Determine the [X, Y] coordinate at the center of the cell enclosing the given text.  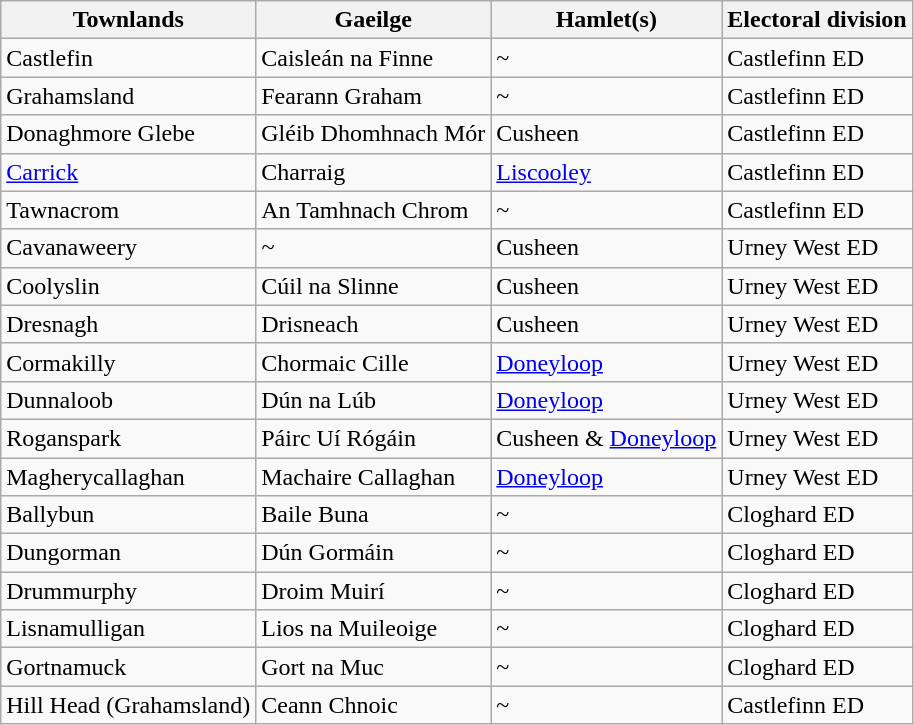
Lios na Muileoige [374, 629]
Hamlet(s) [606, 20]
Baile Buna [374, 515]
Droim Muirí [374, 591]
Cúil na Slinne [374, 286]
Coolyslin [128, 286]
Charraig [374, 172]
Drisneach [374, 324]
Ceann Chnoic [374, 705]
Lisnamulligan [128, 629]
Dún Gormáin [374, 553]
Dresnagh [128, 324]
Hill Head (Grahamsland) [128, 705]
Gort na Muc [374, 667]
Roganspark [128, 438]
Drummurphy [128, 591]
An Tamhnach Chrom [374, 210]
Dunnaloob [128, 400]
Machaire Callaghan [374, 477]
Gortnamuck [128, 667]
Carrick [128, 172]
Dungorman [128, 553]
Townlands [128, 20]
Grahamsland [128, 96]
Gaeilge [374, 20]
Cusheen & Doneyloop [606, 438]
Fearann Graham [374, 96]
Chormaic Cille [374, 362]
Castlefin [128, 58]
Liscooley [606, 172]
Páirc Uí Rógáin [374, 438]
Caisleán na Finne [374, 58]
Dún na Lúb [374, 400]
Cavanaweery [128, 248]
Ballybun [128, 515]
Gléib Dhomhnach Mór [374, 134]
Magherycallaghan [128, 477]
Cormakilly [128, 362]
Tawnacrom [128, 210]
Electoral division [817, 20]
Donaghmore Glebe [128, 134]
